Identify which cell holds the provided text, then report its (x, y) central coordinate. 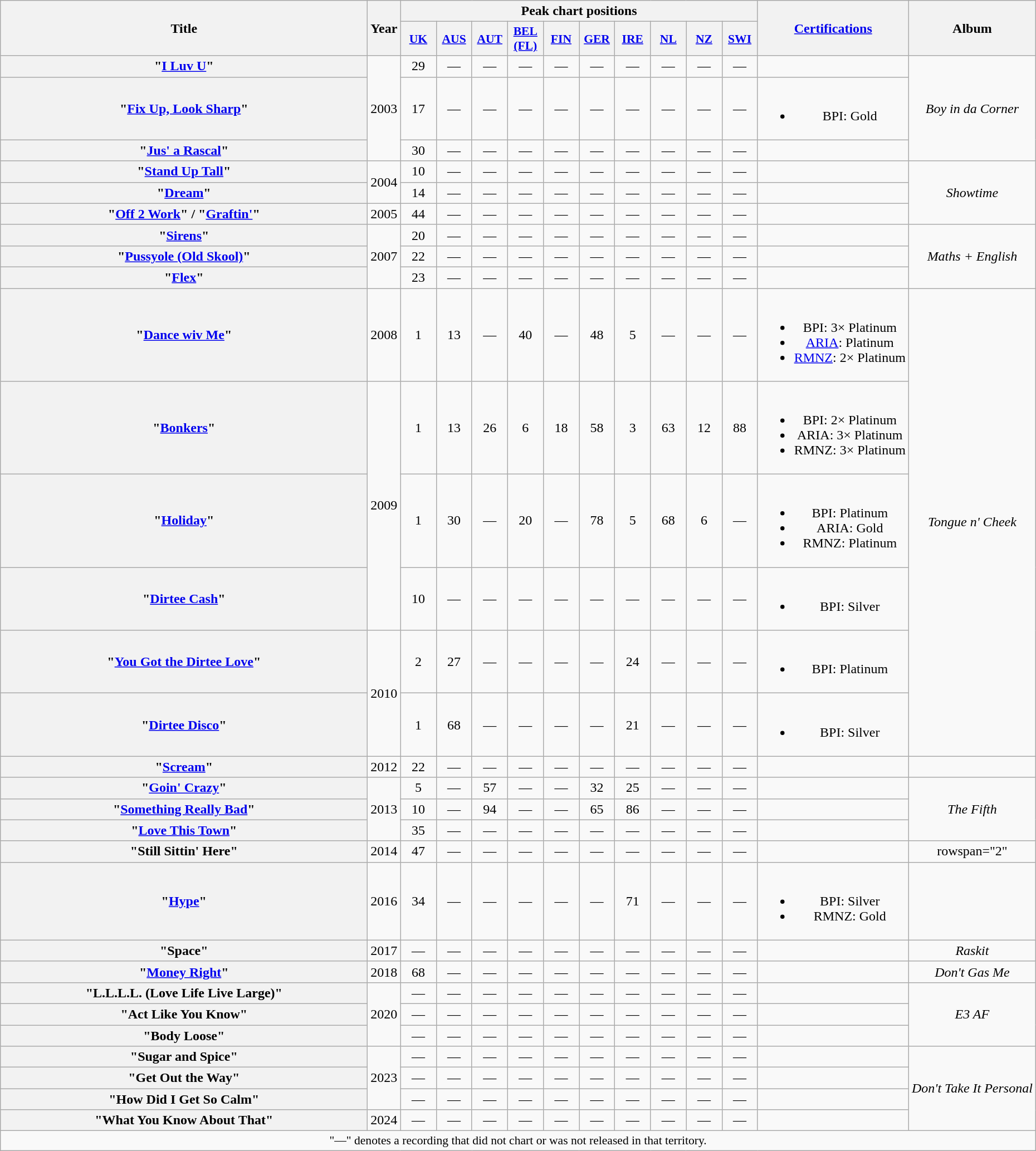
GER (597, 39)
2009 (384, 506)
NL (668, 39)
2005 (384, 214)
BPI: 2× PlatinumARIA: 3× PlatinumRMNZ: 3× Platinum (833, 428)
"Scream" (184, 767)
The Fifth (972, 809)
Certifications (833, 28)
"Sugar and Spice" (184, 1057)
"Bonkers" (184, 428)
"Space" (184, 951)
40 (525, 335)
63 (668, 428)
BPI: Gold (833, 108)
2017 (384, 951)
25 (633, 788)
26 (490, 428)
BEL(FL) (525, 39)
Year (384, 28)
"Body Loose" (184, 1035)
"I Luv U" (184, 66)
BPI: SilverRMNZ: Gold (833, 901)
rowspan="2" (972, 851)
"How Did I Get So Calm" (184, 1099)
48 (597, 335)
"Dream" (184, 193)
"Money Right" (184, 972)
BPI: PlatinumARIA: GoldRMNZ: Platinum (833, 521)
71 (633, 901)
Title (184, 28)
21 (633, 725)
"Off 2 Work" / "Graftin'" (184, 214)
78 (597, 521)
"—" denotes a recording that did not chart or was not released in that territory. (518, 1141)
2 (418, 662)
UK (418, 39)
"What You Know About That" (184, 1120)
"Sirens" (184, 235)
"Pussyole (Old Skool)" (184, 256)
E3 AF (972, 1014)
35 (418, 830)
Peak chart positions (579, 11)
2004 (384, 182)
"You Got the Dirtee Love" (184, 662)
2014 (384, 851)
NZ (704, 39)
17 (418, 108)
Maths + English (972, 256)
"Love This Town" (184, 830)
AUS (454, 39)
3 (633, 428)
"Holiday" (184, 521)
"Something Really Bad" (184, 809)
"Dirtee Disco" (184, 725)
2007 (384, 256)
58 (597, 428)
"Dance wiv Me" (184, 335)
"Stand Up Tall" (184, 172)
SWI (740, 39)
14 (418, 193)
AUT (490, 39)
"Dirtee Cash" (184, 599)
BPI: Platinum (833, 662)
"Get Out the Way" (184, 1078)
86 (633, 809)
2003 (384, 108)
"Hype" (184, 901)
Album (972, 28)
57 (490, 788)
94 (490, 809)
2020 (384, 1014)
"Fix Up, Look Sharp" (184, 108)
Showtime (972, 193)
Tongue n' Cheek (972, 522)
BPI: 3× PlatinumARIA: PlatinumRMNZ: 2× Platinum (833, 335)
65 (597, 809)
2010 (384, 693)
23 (418, 277)
34 (418, 901)
"L.L.L.L. (Love Life Live Large)" (184, 993)
FIN (561, 39)
Don't Gas Me (972, 972)
Raskit (972, 951)
2016 (384, 901)
47 (418, 851)
88 (740, 428)
44 (418, 214)
24 (633, 662)
2012 (384, 767)
27 (454, 662)
32 (597, 788)
2024 (384, 1120)
"Goin' Crazy" (184, 788)
"Still Sittin' Here" (184, 851)
29 (418, 66)
"Act Like You Know" (184, 1014)
2018 (384, 972)
Don't Take It Personal (972, 1089)
2023 (384, 1078)
18 (561, 428)
Boy in da Corner (972, 108)
2008 (384, 335)
IRE (633, 39)
12 (704, 428)
2013 (384, 809)
"Jus' a Rascal" (184, 150)
"Flex" (184, 277)
